Pinpoint the cell where the given text exists, returning its (x, y) midpoint coordinate. 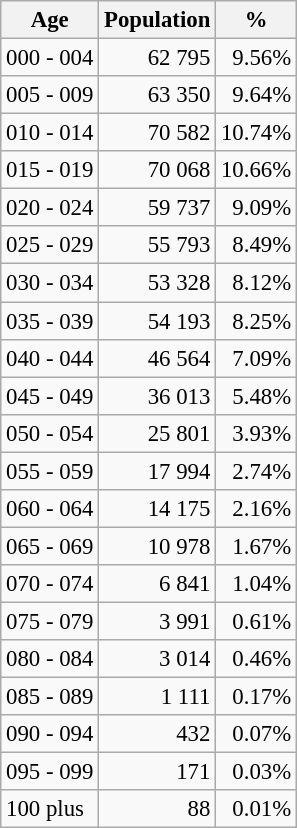
8.12% (256, 283)
0.61% (256, 621)
Population (158, 20)
005 - 009 (50, 95)
010 - 014 (50, 133)
070 - 074 (50, 584)
25 801 (158, 433)
1.67% (256, 546)
46 564 (158, 358)
025 - 029 (50, 245)
045 - 049 (50, 396)
% (256, 20)
0.03% (256, 772)
3 014 (158, 659)
70 582 (158, 133)
10.74% (256, 133)
3.93% (256, 433)
171 (158, 772)
54 193 (158, 321)
5.48% (256, 396)
10 978 (158, 546)
63 350 (158, 95)
9.64% (256, 95)
7.09% (256, 358)
9.09% (256, 208)
3 991 (158, 621)
020 - 024 (50, 208)
9.56% (256, 58)
060 - 064 (50, 509)
1.04% (256, 584)
0.17% (256, 697)
53 328 (158, 283)
17 994 (158, 471)
2.74% (256, 471)
10.66% (256, 170)
075 - 079 (50, 621)
100 plus (50, 809)
0.07% (256, 734)
6 841 (158, 584)
88 (158, 809)
0.46% (256, 659)
55 793 (158, 245)
080 - 084 (50, 659)
62 795 (158, 58)
055 - 059 (50, 471)
035 - 039 (50, 321)
432 (158, 734)
14 175 (158, 509)
36 013 (158, 396)
000 - 004 (50, 58)
70 068 (158, 170)
095 - 099 (50, 772)
065 - 069 (50, 546)
Age (50, 20)
050 - 054 (50, 433)
0.01% (256, 809)
8.49% (256, 245)
8.25% (256, 321)
040 - 044 (50, 358)
1 111 (158, 697)
2.16% (256, 509)
59 737 (158, 208)
085 - 089 (50, 697)
015 - 019 (50, 170)
030 - 034 (50, 283)
090 - 094 (50, 734)
